Capture the cell that displays the provided text and extract its (x, y) central coordinate. 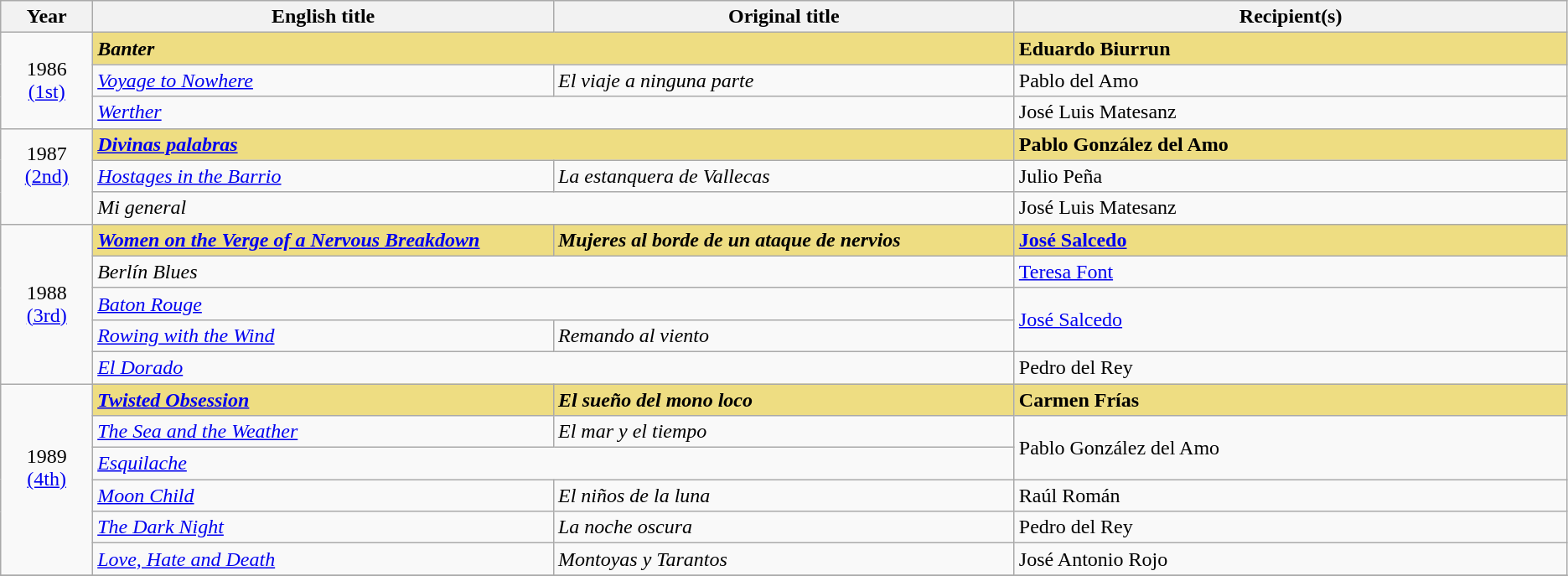
Carmen Frías (1291, 400)
Hostages in the Barrio (323, 176)
Eduardo Biurrun (1291, 49)
Love, Hate and Death (323, 559)
Twisted Obsession (323, 400)
El mar y el tiempo (784, 432)
Moon Child (323, 496)
Montoyas y Tarantos (784, 559)
Mi general (554, 208)
Baton Rouge (554, 304)
The Sea and the Weather (323, 432)
El sueño del mono loco (784, 400)
Women on the Verge of a Nervous Breakdown (323, 240)
1989(4th) (47, 480)
El Dorado (554, 367)
Pablo del Amo (1291, 80)
1987(2nd) (47, 176)
La noche oscura (784, 527)
Mujeres al borde de un ataque de nervios (784, 240)
Berlín Blues (554, 272)
Raúl Román (1291, 496)
1986(1st) (47, 80)
José Antonio Rojo (1291, 559)
La estanquera de Vallecas (784, 176)
Banter (554, 49)
El niños de la luna (784, 496)
Esquilache (554, 464)
Werther (554, 112)
English title (323, 17)
The Dark Night (323, 527)
Voyage to Nowhere (323, 80)
Teresa Font (1291, 272)
El viaje a ninguna parte (784, 80)
Julio Peña (1291, 176)
1988(3rd) (47, 304)
Year (47, 17)
Recipient(s) (1291, 17)
Rowing with the Wind (323, 335)
Original title (784, 17)
Divinas palabras (554, 144)
Remando al viento (784, 335)
